Scan for the cell matching the given text and deliver its [X, Y] coordinate at center. 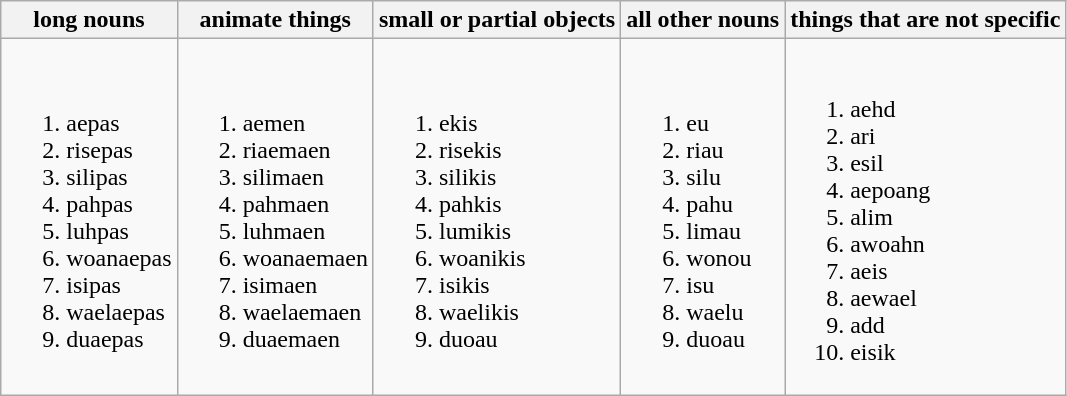
aehdariesilaepoangalimawoahnaeisaewaeladdeisik [926, 217]
all other nouns [703, 20]
animate things [275, 20]
things that are not specific [926, 20]
small or partial objects [496, 20]
long nouns [89, 20]
ekisrisekissilikispahkislumikiswoanikisisikiswaelikisduoau [496, 217]
aemenriaemaensilimaenpahmaenluhmaenwoanaemaenisimaenwaelaemaenduaemaen [275, 217]
euriausilupahulimauwonouisuwaeluduoau [703, 217]
aepasrisepassilipaspahpasluhpaswoanaepasisipaswaelaepasduaepas [89, 217]
